Detect which cell encompasses the target text, then output its [X, Y] center coordinate. 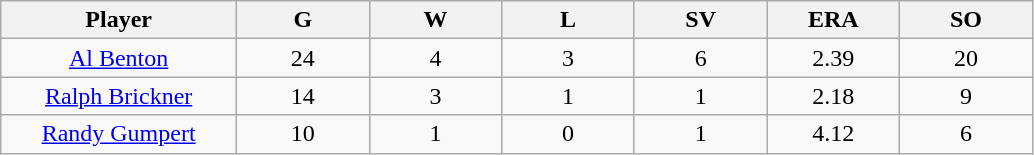
10 [304, 134]
L [568, 20]
20 [966, 58]
SO [966, 20]
G [304, 20]
4.12 [834, 134]
Player [119, 20]
14 [304, 96]
4 [436, 58]
Ralph Brickner [119, 96]
9 [966, 96]
2.39 [834, 58]
0 [568, 134]
ERA [834, 20]
W [436, 20]
24 [304, 58]
SV [700, 20]
Randy Gumpert [119, 134]
Al Benton [119, 58]
2.18 [834, 96]
